Find where the given text appears and provide that cell's center as (x, y) coordinate. 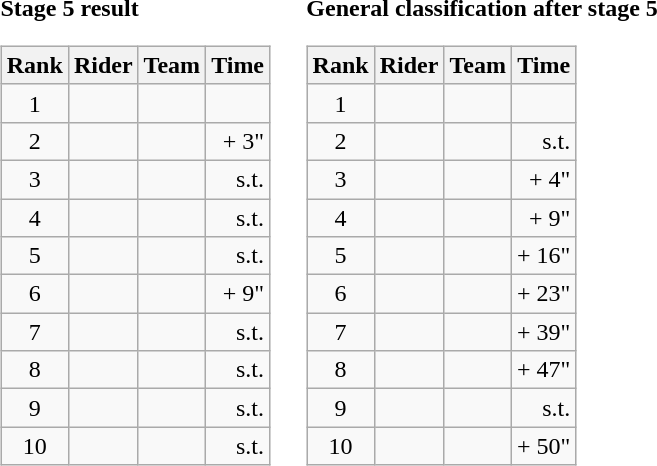
+ 4" (543, 179)
+ 3" (238, 141)
+ 47" (543, 370)
+ 50" (543, 446)
+ 39" (543, 332)
+ 16" (543, 256)
+ 23" (543, 294)
